From the cell containing the given text, extract its center point as (X, Y) coordinate. 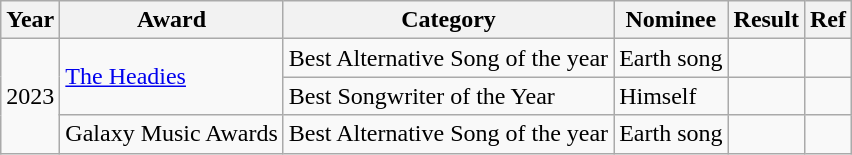
Nominee (671, 20)
The Headies (172, 77)
Category (448, 20)
2023 (30, 96)
Best Songwriter of the Year (448, 96)
Galaxy Music Awards (172, 134)
Himself (671, 96)
Ref (828, 20)
Result (766, 20)
Award (172, 20)
Year (30, 20)
